Provide the [X, Y] coordinate of the cell's center where the given text is located.  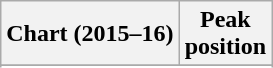
Chart (2015–16) [90, 34]
Peakposition [225, 34]
